Identify which cell holds the provided text, then report its [x, y] central coordinate. 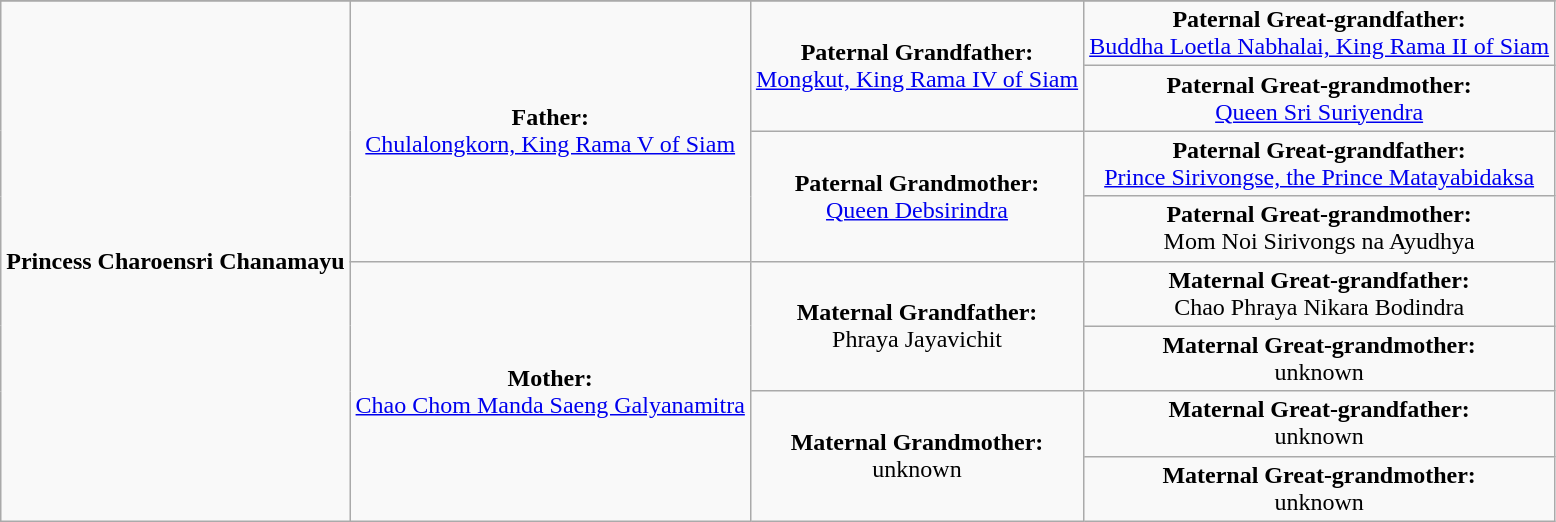
Maternal Great-grandfather:unknown [1320, 424]
Paternal Grandmother:Queen Debsirindra [916, 196]
Mother:Chao Chom Manda Saeng Galyanamitra [550, 391]
Maternal Grandfather:Phraya Jayavichit [916, 326]
Father:Chulalongkorn, King Rama V of Siam [550, 131]
Paternal Great-grandfather:Prince Sirivongse, the Prince Matayabidaksa [1320, 164]
Paternal Great-grandmother:Queen Sri Suriyendra [1320, 98]
Maternal Great-grandfather:Chao Phraya Nikara Bodindra [1320, 294]
Paternal Great-grandmother:Mom Noi Sirivongs na Ayudhya [1320, 228]
Paternal Grandfather:Mongkut, King Rama IV of Siam [916, 66]
Paternal Great-grandfather:Buddha Loetla Nabhalai, King Rama II of Siam [1320, 34]
Maternal Grandmother:unknown [916, 456]
Princess Charoensri Chanamayu [176, 261]
